Return the [X, Y] coordinate for the center point of the cell that contains the specified text.  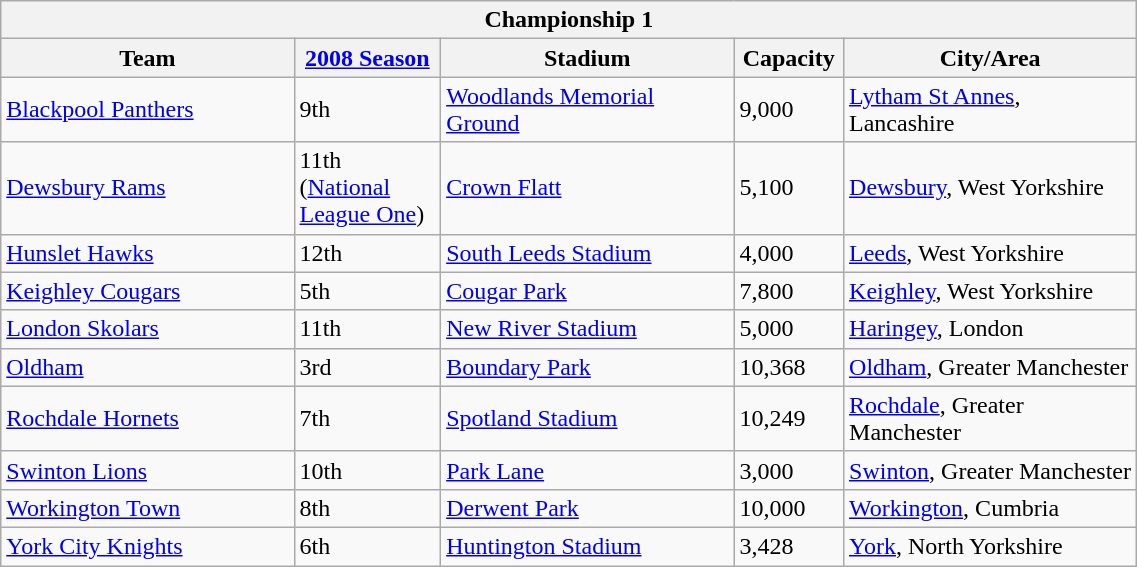
Keighley Cougars [148, 291]
South Leeds Stadium [588, 253]
Hunslet Hawks [148, 253]
Huntington Stadium [588, 546]
Stadium [588, 58]
8th [368, 508]
10th [368, 470]
Keighley, West Yorkshire [990, 291]
Park Lane [588, 470]
10,000 [789, 508]
12th [368, 253]
7,800 [789, 291]
Derwent Park [588, 508]
Oldham [148, 367]
Workington, Cumbria [990, 508]
9,000 [789, 110]
2008 Season [368, 58]
Championship 1 [569, 20]
11th [368, 329]
Swinton Lions [148, 470]
Haringey, London [990, 329]
Oldham, Greater Manchester [990, 367]
Dewsbury, West Yorkshire [990, 188]
3,428 [789, 546]
5th [368, 291]
Rochdale, Greater Manchester [990, 418]
Boundary Park [588, 367]
9th [368, 110]
Team [148, 58]
Lytham St Annes, Lancashire [990, 110]
Spotland Stadium [588, 418]
3rd [368, 367]
Swinton, Greater Manchester [990, 470]
Crown Flatt [588, 188]
3,000 [789, 470]
6th [368, 546]
11th(National League One) [368, 188]
New River Stadium [588, 329]
Workington Town [148, 508]
10,249 [789, 418]
London Skolars [148, 329]
Blackpool Panthers [148, 110]
York, North Yorkshire [990, 546]
Capacity [789, 58]
4,000 [789, 253]
5,100 [789, 188]
10,368 [789, 367]
Woodlands Memorial Ground [588, 110]
7th [368, 418]
City/Area [990, 58]
5,000 [789, 329]
Leeds, West Yorkshire [990, 253]
Dewsbury Rams [148, 188]
Rochdale Hornets [148, 418]
Cougar Park [588, 291]
York City Knights [148, 546]
